Search for the cell housing the specified text and yield its (X, Y) center coordinate. 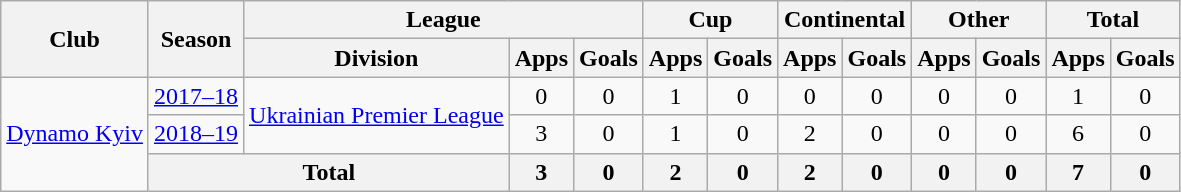
2018–19 (196, 134)
Club (75, 39)
Ukrainian Premier League (377, 115)
Other (979, 20)
Cup (710, 20)
Division (377, 58)
Dynamo Kyiv (75, 134)
6 (1078, 134)
League (444, 20)
Season (196, 39)
Continental (845, 20)
7 (1078, 172)
2017–18 (196, 96)
